Return the (X, Y) coordinate for the center point of the cell that contains the specified text.  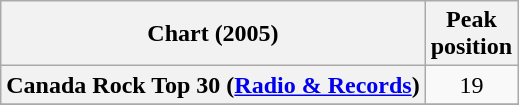
19 (471, 85)
Peakposition (471, 34)
Chart (2005) (213, 34)
Canada Rock Top 30 (Radio & Records) (213, 85)
